Locate the cell with the specified text and output its [x, y] center coordinate. 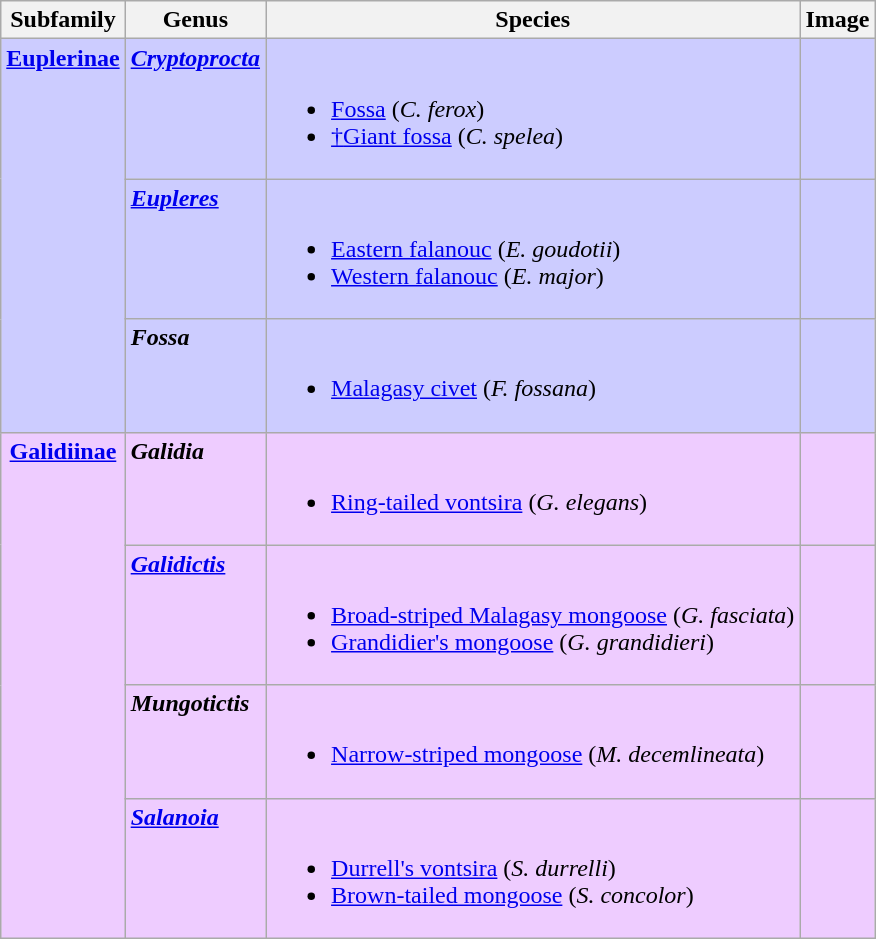
Mungotictis [195, 742]
Genus [195, 20]
Species [533, 20]
Broad-striped Malagasy mongoose (G. fasciata)Grandidier's mongoose (G. grandidieri) [533, 615]
Euplerinae [63, 236]
Eupleres [195, 249]
Ring-tailed vontsira (G. elegans) [533, 488]
Fossa [195, 376]
Malagasy civet (F. fossana) [533, 376]
Durrell's vontsira (S. durrelli)Brown-tailed mongoose (S. concolor) [533, 868]
Narrow-striped mongoose (M. decemlineata) [533, 742]
Galidictis [195, 615]
Eastern falanouc (E. goudotii)Western falanouc (E. major) [533, 249]
Galidiinae [63, 685]
Salanoia [195, 868]
Galidia [195, 488]
Cryptoprocta [195, 109]
Fossa (C. ferox)†Giant fossa (C. spelea) [533, 109]
Subfamily [63, 20]
Image [838, 20]
